Find where the given text appears and provide that cell's center as (x, y) coordinate. 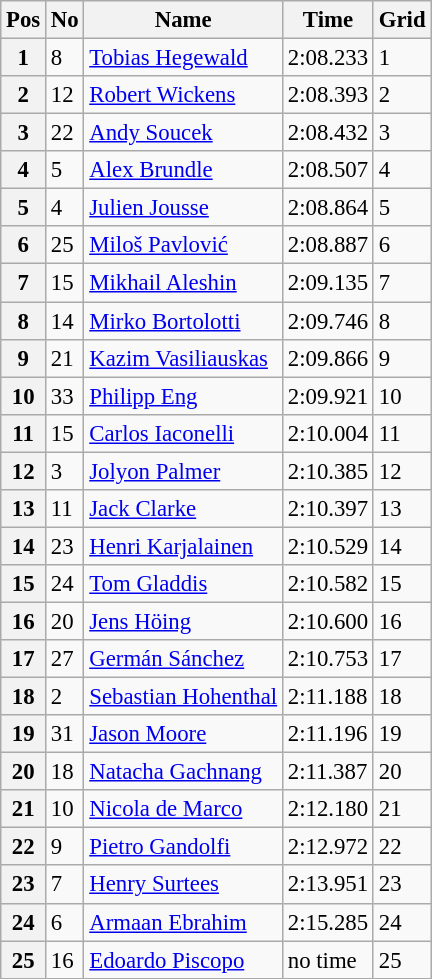
Name (184, 20)
Miloš Pavlović (184, 245)
2:13.951 (328, 885)
Armaan Ebrahim (184, 922)
Edoardo Piscopo (184, 960)
Sebastian Hohenthal (184, 697)
Mikhail Aleshin (184, 283)
2:09.866 (328, 358)
Natacha Gachnang (184, 772)
2:09.746 (328, 321)
Julien Jousse (184, 208)
2:08.864 (328, 208)
Henri Karjalainen (184, 546)
Pietro Gandolfi (184, 847)
Andy Soucek (184, 133)
2:10.004 (328, 433)
Jason Moore (184, 734)
no time (328, 960)
No (65, 20)
2:08.432 (328, 133)
2:10.529 (328, 546)
2:08.393 (328, 95)
Kazim Vasiliauskas (184, 358)
2:10.753 (328, 659)
2:10.397 (328, 509)
2:10.385 (328, 471)
2:08.887 (328, 245)
Carlos Iaconelli (184, 433)
Pos (24, 20)
Henry Surtees (184, 885)
Mirko Bortolotti (184, 321)
Jens Höing (184, 621)
Tom Gladdis (184, 584)
2:12.972 (328, 847)
2:10.600 (328, 621)
27 (65, 659)
Tobias Hegewald (184, 58)
Time (328, 20)
Germán Sánchez (184, 659)
2:11.387 (328, 772)
Jack Clarke (184, 509)
2:08.507 (328, 170)
Robert Wickens (184, 95)
Jolyon Palmer (184, 471)
2:12.180 (328, 809)
Grid (402, 20)
2:09.135 (328, 283)
31 (65, 734)
2:15.285 (328, 922)
2:09.921 (328, 396)
33 (65, 396)
2:10.582 (328, 584)
Philipp Eng (184, 396)
Alex Brundle (184, 170)
2:11.188 (328, 697)
2:11.196 (328, 734)
2:08.233 (328, 58)
Nicola de Marco (184, 809)
